Return [X, Y] of the center of cell containing provided text 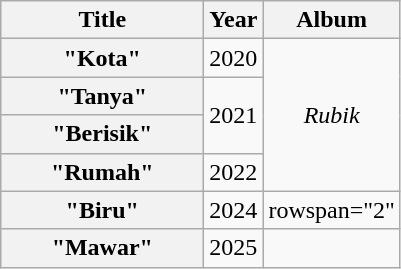
"Kota" [102, 58]
"Rumah" [102, 172]
Title [102, 20]
Rubik [332, 115]
2022 [234, 172]
"Berisik" [102, 134]
"Tanya" [102, 96]
Album [332, 20]
Year [234, 20]
2021 [234, 115]
2025 [234, 248]
"Biru" [102, 210]
2020 [234, 58]
2024 [234, 210]
rowspan="2" [332, 210]
"Mawar" [102, 248]
